Scan for the cell matching the given text and deliver its [X, Y] coordinate at center. 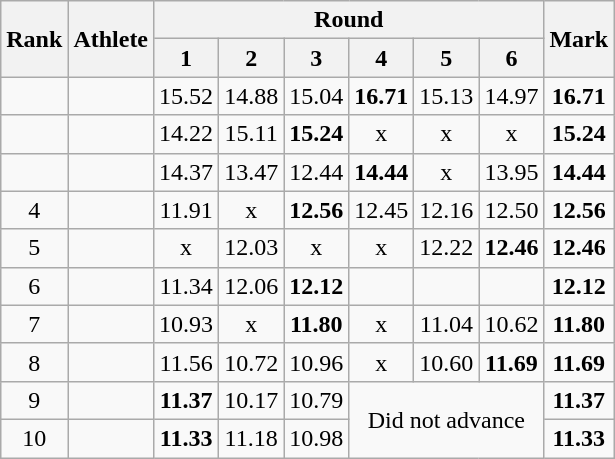
15.04 [316, 96]
Rank [34, 39]
14.88 [252, 96]
9 [34, 400]
10.98 [316, 438]
10.62 [512, 324]
12.03 [252, 248]
11.18 [252, 438]
11.04 [446, 324]
13.95 [512, 172]
10.79 [316, 400]
12.16 [446, 210]
15.13 [446, 96]
12.45 [382, 210]
13.47 [252, 172]
10.93 [186, 324]
15.11 [252, 134]
11.34 [186, 286]
15.52 [186, 96]
14.37 [186, 172]
11.56 [186, 362]
Round [349, 20]
8 [34, 362]
10.96 [316, 362]
11.91 [186, 210]
3 [316, 58]
Did not advance [446, 419]
1 [186, 58]
10.17 [252, 400]
10 [34, 438]
Athlete [111, 39]
14.97 [512, 96]
Mark [579, 39]
10.72 [252, 362]
10.60 [446, 362]
12.06 [252, 286]
12.50 [512, 210]
2 [252, 58]
7 [34, 324]
12.44 [316, 172]
14.22 [186, 134]
12.22 [446, 248]
